Search for the cell housing the specified text and yield its (X, Y) center coordinate. 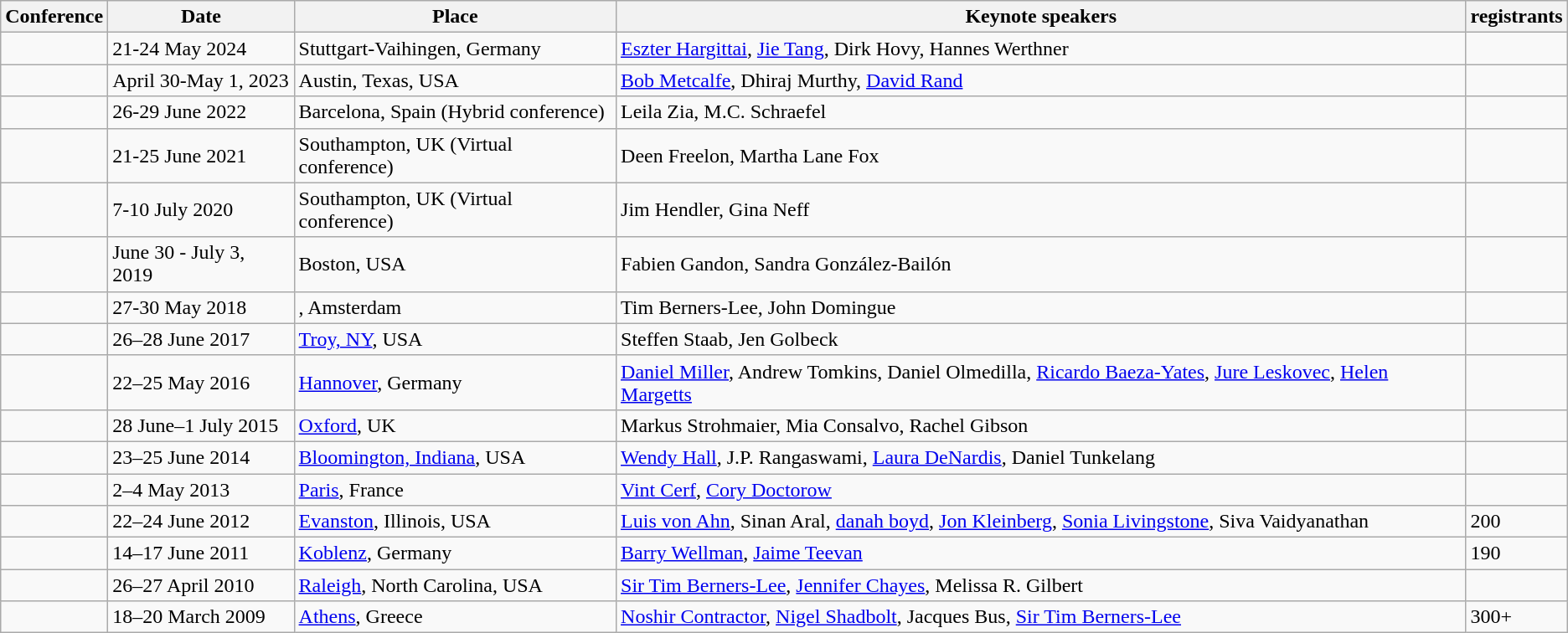
Barry Wellman, Jaime Teevan (1041, 553)
26–28 June 2017 (201, 339)
14–17 June 2011 (201, 553)
26–27 April 2010 (201, 585)
Hannover, Germany (455, 382)
7-10 July 2020 (201, 209)
Steffen Staab, Jen Golbeck (1041, 339)
300+ (1516, 617)
Paris, France (455, 490)
Jim Hendler, Gina Neff (1041, 209)
Vint Cerf, Cory Doctorow (1041, 490)
22–25 May 2016 (201, 382)
2–4 May 2013 (201, 490)
Wendy Hall, J.P. Rangaswami, Laura DeNardis, Daniel Tunkelang (1041, 457)
18–20 March 2009 (201, 617)
23–25 June 2014 (201, 457)
Athens, Greece (455, 617)
22–24 June 2012 (201, 522)
Markus Strohmaier, Mia Consalvo, Rachel Gibson (1041, 425)
registrants (1516, 17)
Keynote speakers (1041, 17)
Boston, USA (455, 265)
Date (201, 17)
Sir Tim Berners-Lee, Jennifer Chayes, Melissa R. Gilbert (1041, 585)
Eszter Hargittai, Jie Tang, Dirk Hovy, Hannes Werthner (1041, 49)
, Amsterdam (455, 307)
Daniel Miller, Andrew Tomkins, Daniel Olmedilla, Ricardo Baeza-Yates, Jure Leskovec, Helen Margetts (1041, 382)
26-29 June 2022 (201, 112)
Fabien Gandon, Sandra González-Bailón (1041, 265)
190 (1516, 553)
Evanston, Illinois, USA (455, 522)
Bob Metcalfe, Dhiraj Murthy, David Rand (1041, 80)
Raleigh, North Carolina, USA (455, 585)
200 (1516, 522)
Conference (54, 17)
Place (455, 17)
Bloomington, Indiana, USA (455, 457)
Tim Berners-Lee, John Domingue (1041, 307)
Deen Freelon, Martha Lane Fox (1041, 156)
Koblenz, Germany (455, 553)
June 30 - July 3, 2019 (201, 265)
April 30-May 1, 2023 (201, 80)
27-30 May 2018 (201, 307)
28 June–1 July 2015 (201, 425)
Austin, Texas, USA (455, 80)
Troy, NY, USA (455, 339)
Stuttgart-Vaihingen, Germany (455, 49)
Noshir Contractor, Nigel Shadbolt, Jacques Bus, Sir Tim Berners-Lee (1041, 617)
Oxford, UK (455, 425)
Leila Zia, M.C. Schraefel (1041, 112)
Barcelona, Spain (Hybrid conference) (455, 112)
21-25 June 2021 (201, 156)
Luis von Ahn, Sinan Aral, danah boyd, Jon Kleinberg, Sonia Livingstone, Siva Vaidyanathan (1041, 522)
21-24 May 2024 (201, 49)
